Locate the cell with the specified text and output its [X, Y] center coordinate. 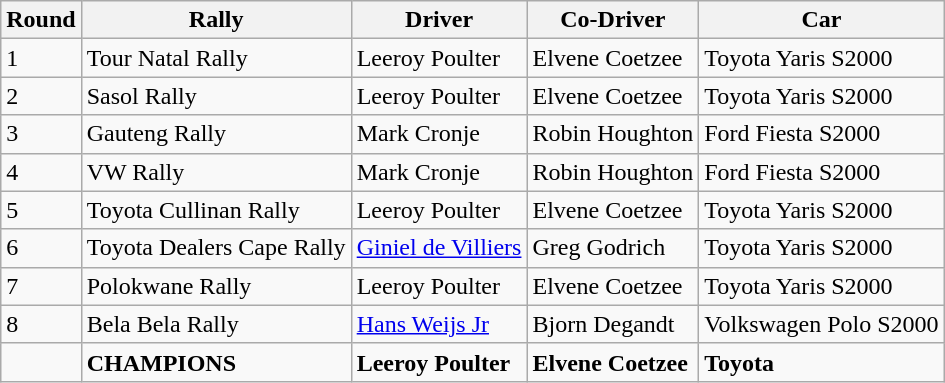
Polokwane Rally [216, 286]
Toyota Cullinan Rally [216, 210]
Driver [439, 20]
1 [41, 58]
Greg Godrich [613, 248]
Toyota [822, 362]
5 [41, 210]
Toyota Dealers Cape Rally [216, 248]
7 [41, 286]
4 [41, 172]
Bela Bela Rally [216, 324]
3 [41, 134]
6 [41, 248]
Sasol Rally [216, 96]
Giniel de Villiers [439, 248]
Tour Natal Rally [216, 58]
Co-Driver [613, 20]
Volkswagen Polo S2000 [822, 324]
2 [41, 96]
Gauteng Rally [216, 134]
Rally [216, 20]
8 [41, 324]
CHAMPIONS [216, 362]
Car [822, 20]
Hans Weijs Jr [439, 324]
VW Rally [216, 172]
Round [41, 20]
Bjorn Degandt [613, 324]
